Locate the cell with the specified text and output its (X, Y) center coordinate. 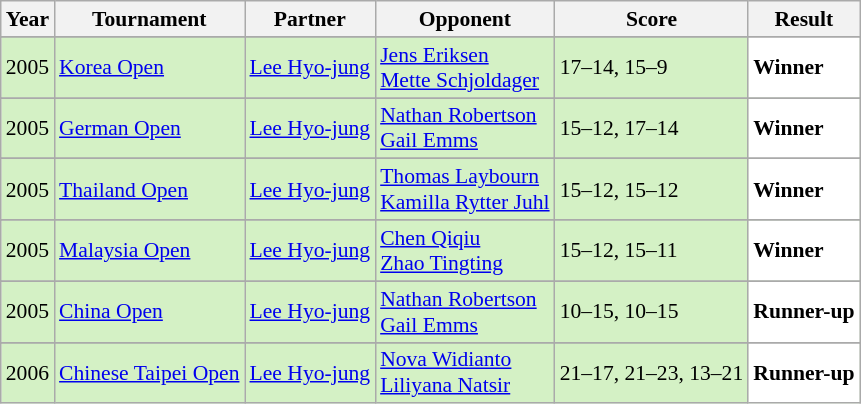
Year (28, 19)
Score (652, 19)
Thomas Laybourn Kamilla Rytter Juhl (465, 190)
Tournament (149, 19)
Result (804, 19)
Malaysia Open (149, 250)
Partner (310, 19)
Opponent (465, 19)
Chen Qiqiu Zhao Tingting (465, 250)
2006 (28, 372)
Chinese Taipei Open (149, 372)
Thailand Open (149, 190)
15–12, 17–14 (652, 128)
21–17, 21–23, 13–21 (652, 372)
Nova Widianto Liliyana Natsir (465, 372)
China Open (149, 312)
Jens Eriksen Mette Schjoldager (465, 68)
15–12, 15–12 (652, 190)
Korea Open (149, 68)
17–14, 15–9 (652, 68)
German Open (149, 128)
15–12, 15–11 (652, 250)
10–15, 10–15 (652, 312)
